Identify which cell holds the provided text, then report its (X, Y) central coordinate. 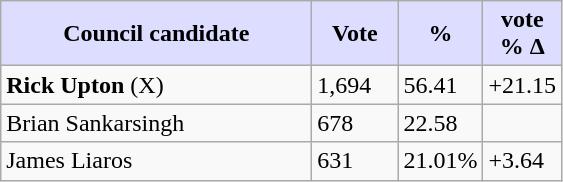
21.01% (440, 161)
22.58 (440, 123)
631 (355, 161)
+21.15 (522, 85)
Rick Upton (X) (156, 85)
% (440, 34)
Brian Sankarsingh (156, 123)
Vote (355, 34)
vote % Δ (522, 34)
Council candidate (156, 34)
678 (355, 123)
+3.64 (522, 161)
1,694 (355, 85)
James Liaros (156, 161)
56.41 (440, 85)
